From the cell containing the given text, extract its center point as (X, Y) coordinate. 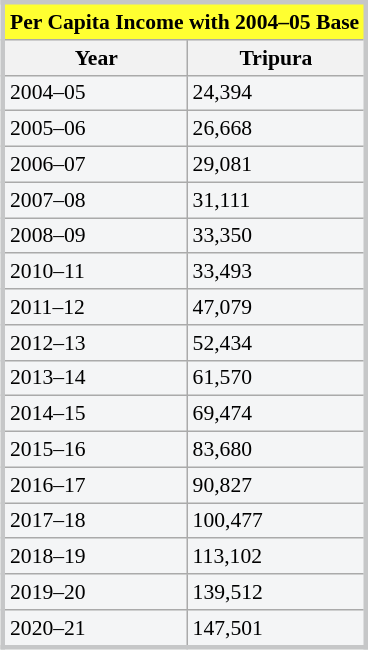
2013–14 (95, 378)
139,512 (277, 592)
Year (95, 57)
2004–05 (95, 93)
2012–13 (95, 342)
29,081 (277, 164)
Per Capita Income with 2004–05 Base (184, 20)
2007–08 (95, 200)
2014–15 (95, 414)
2005–06 (95, 129)
2018–19 (95, 556)
2016–17 (95, 485)
2006–07 (95, 164)
31,111 (277, 200)
33,350 (277, 236)
2017–18 (95, 520)
2020–21 (95, 628)
2011–12 (95, 307)
2010–11 (95, 271)
61,570 (277, 378)
2019–20 (95, 592)
Tripura (277, 57)
100,477 (277, 520)
113,102 (277, 556)
90,827 (277, 485)
147,501 (277, 628)
52,434 (277, 342)
26,668 (277, 129)
2015–16 (95, 449)
83,680 (277, 449)
24,394 (277, 93)
2008–09 (95, 236)
47,079 (277, 307)
33,493 (277, 271)
69,474 (277, 414)
